Provide the [X, Y] coordinate of the cell's center where the given text is located.  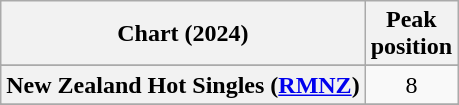
Peakposition [411, 34]
New Zealand Hot Singles (RMNZ) [183, 85]
Chart (2024) [183, 34]
8 [411, 85]
